From the cell containing the given text, extract its center point as [x, y] coordinate. 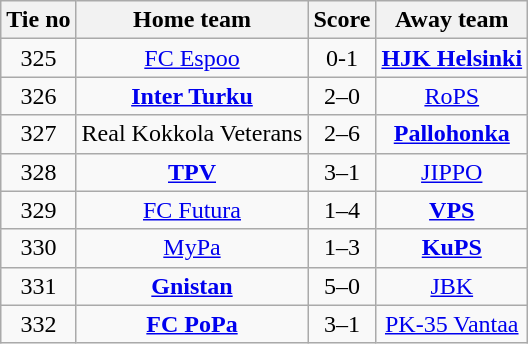
2–0 [342, 96]
Real Kokkola Veterans [192, 134]
FC Espoo [192, 58]
Pallohonka [452, 134]
RoPS [452, 96]
327 [38, 134]
330 [38, 248]
332 [38, 324]
MyPa [192, 248]
Gnistan [192, 286]
Away team [452, 20]
329 [38, 210]
PK-35 Vantaa [452, 324]
FC Futura [192, 210]
JBK [452, 286]
5–0 [342, 286]
Inter Turku [192, 96]
JIPPO [452, 172]
Score [342, 20]
TPV [192, 172]
1–3 [342, 248]
FC PoPa [192, 324]
328 [38, 172]
1–4 [342, 210]
KuPS [452, 248]
Home team [192, 20]
0-1 [342, 58]
2–6 [342, 134]
HJK Helsinki [452, 58]
331 [38, 286]
Tie no [38, 20]
326 [38, 96]
325 [38, 58]
VPS [452, 210]
